Scan for the cell matching the given text and deliver its (x, y) coordinate at center. 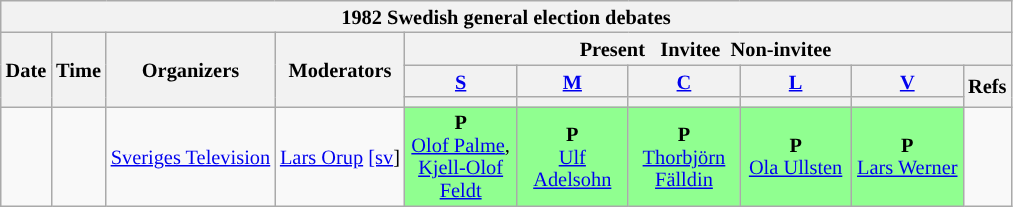
Lars Orup [sv] (340, 156)
Present Invitee Non-invitee (708, 48)
POla Ullsten (796, 156)
PUlf Adelsohn (572, 156)
Date (26, 69)
Sveriges Television (190, 156)
C (684, 81)
Time (78, 69)
PLars Werner (907, 156)
Organizers (190, 69)
PThorbjörn Fälldin (684, 156)
Moderators (340, 69)
M (572, 81)
S (461, 81)
POlof Palme, Kjell-Olof Feldt (461, 156)
Refs (987, 86)
V (907, 81)
L (796, 81)
1982 Swedish general election debates (506, 16)
